Identify which cell holds the provided text, then report its (X, Y) central coordinate. 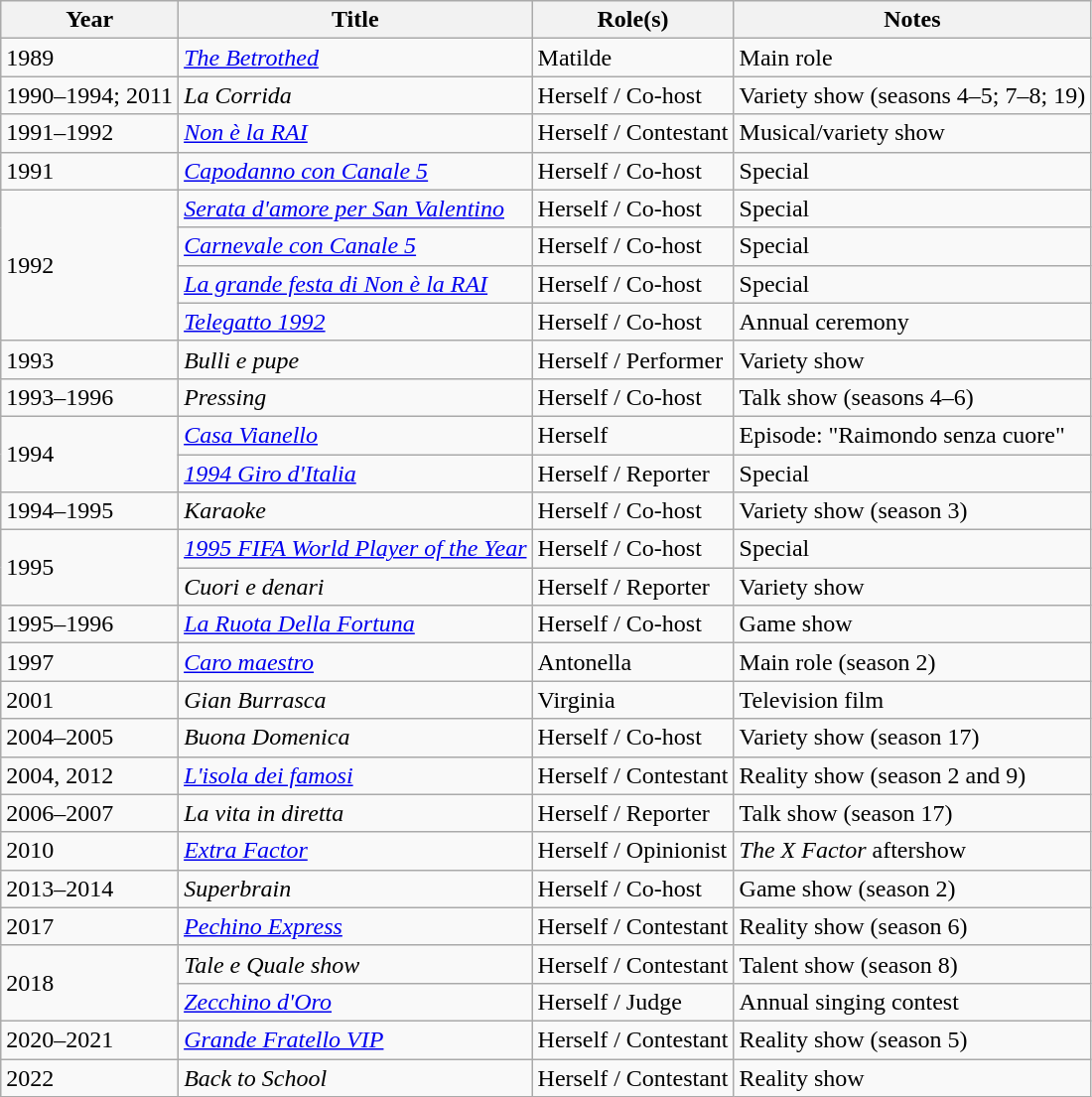
Talk show (seasons 4–6) (912, 397)
2018 (89, 983)
1991–1992 (89, 133)
Variety show (season 3) (912, 511)
Role(s) (633, 20)
1993 (89, 359)
1989 (89, 58)
1994 (89, 454)
1995 FIFA World Player of the Year (355, 549)
Herself (633, 435)
Gian Burrasca (355, 700)
La vita in diretta (355, 813)
Bulli e pupe (355, 359)
2020–2021 (89, 1039)
Virginia (633, 700)
Herself / Opinionist (633, 851)
Musical/variety show (912, 133)
La grande festa di Non è la RAI (355, 284)
2010 (89, 851)
Episode: "Raimondo senza cuore" (912, 435)
Notes (912, 20)
Karaoke (355, 511)
Game show (season 2) (912, 889)
Matilde (633, 58)
Reality show (season 2 and 9) (912, 775)
Superbrain (355, 889)
The Betrothed (355, 58)
Title (355, 20)
L'isola dei famosi (355, 775)
La Ruota Della Fortuna (355, 624)
Herself / Performer (633, 359)
Reality show (912, 1077)
The X Factor aftershow (912, 851)
Pressing (355, 397)
Variety show (seasons 4–5; 7–8; 19) (912, 95)
Caro maestro (355, 662)
Telegatto 1992 (355, 322)
Extra Factor (355, 851)
Serata d'amore per San Valentino (355, 208)
1995 (89, 568)
Cuori e denari (355, 587)
Year (89, 20)
Non è la RAI (355, 133)
Talk show (season 17) (912, 813)
2022 (89, 1077)
Buona Domenica (355, 738)
1990–1994; 2011 (89, 95)
Antonella (633, 662)
2001 (89, 700)
Casa Vianello (355, 435)
2013–2014 (89, 889)
Main role (912, 58)
La Corrida (355, 95)
2004–2005 (89, 738)
Tale e Quale show (355, 964)
Herself / Judge (633, 1002)
1993–1996 (89, 397)
Annual ceremony (912, 322)
Capodanno con Canale 5 (355, 171)
Back to School (355, 1077)
Pechino Express (355, 926)
Annual singing contest (912, 1002)
Carnevale con Canale 5 (355, 246)
Game show (912, 624)
Grande Fratello VIP (355, 1039)
Zecchino d'Oro (355, 1002)
Reality show (season 6) (912, 926)
2006–2007 (89, 813)
1991 (89, 171)
2004, 2012 (89, 775)
1992 (89, 265)
Variety show (season 17) (912, 738)
Reality show (season 5) (912, 1039)
2017 (89, 926)
Television film (912, 700)
Main role (season 2) (912, 662)
1994–1995 (89, 511)
1997 (89, 662)
1995–1996 (89, 624)
Talent show (season 8) (912, 964)
1994 Giro d'Italia (355, 474)
